For the text-containing cell, return its midpoint in (X, Y) coordinate format. 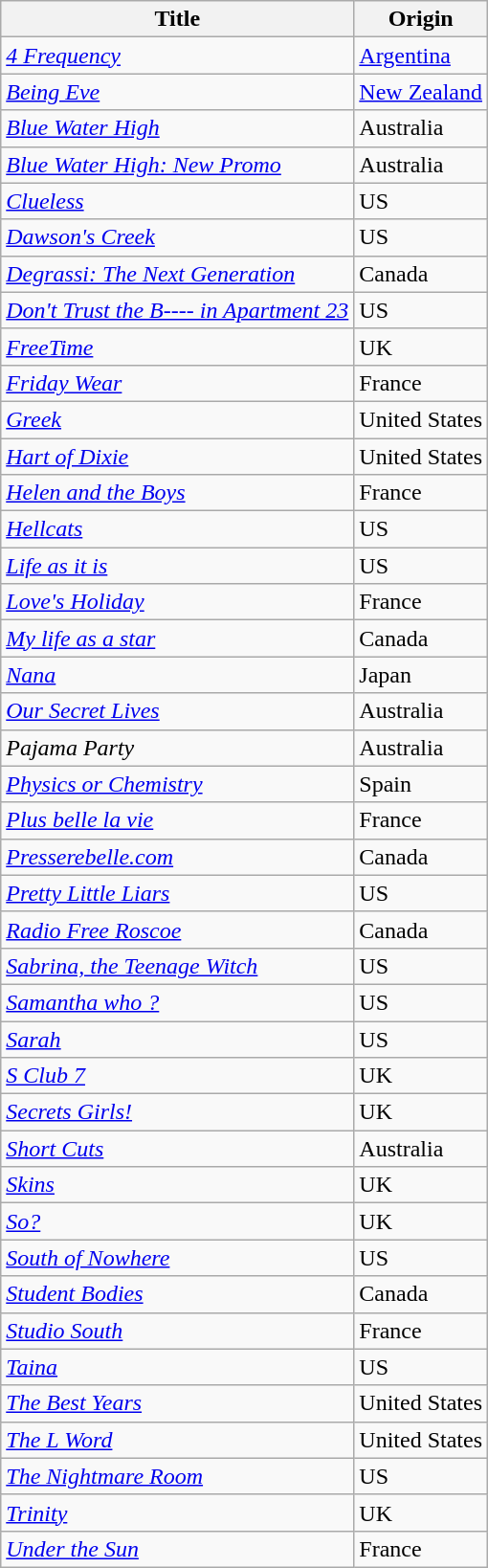
Skins (178, 1185)
Greek (178, 419)
Helen and the Boys (178, 493)
Love's Holiday (178, 602)
Trinity (178, 1512)
Hart of Dixie (178, 457)
Sarah (178, 1039)
Samantha who ? (178, 1002)
Blue Water High: New Promo (178, 165)
Physics or Chemistry (178, 784)
Student Bodies (178, 1294)
Pretty Little Liars (178, 893)
Friday Wear (178, 383)
Japan (421, 675)
The Best Years (178, 1403)
4 Frequency (178, 56)
FreeTime (178, 347)
Title (178, 19)
So? (178, 1221)
Secrets Girls! (178, 1112)
Our Secret Lives (178, 711)
Degrassi: The Next Generation (178, 274)
The L Word (178, 1440)
Pajama Party (178, 748)
Studio South (178, 1331)
Short Cuts (178, 1149)
Presserebelle.com (178, 857)
Being Eve (178, 92)
Nana (178, 675)
Don't Trust the B---- in Apartment 23 (178, 310)
S Club 7 (178, 1076)
Blue Water High (178, 128)
Argentina (421, 56)
Dawson's Creek (178, 237)
Life as it is (178, 566)
The Nightmare Room (178, 1476)
My life as a star (178, 638)
Origin (421, 19)
New Zealand (421, 92)
Spain (421, 784)
Under the Sun (178, 1549)
South of Nowhere (178, 1258)
Radio Free Roscoe (178, 930)
Plus belle la vie (178, 820)
Taina (178, 1367)
Sabrina, the Teenage Witch (178, 966)
Clueless (178, 201)
Hellcats (178, 529)
